Pinpoint the cell where the given text exists, returning its (X, Y) midpoint coordinate. 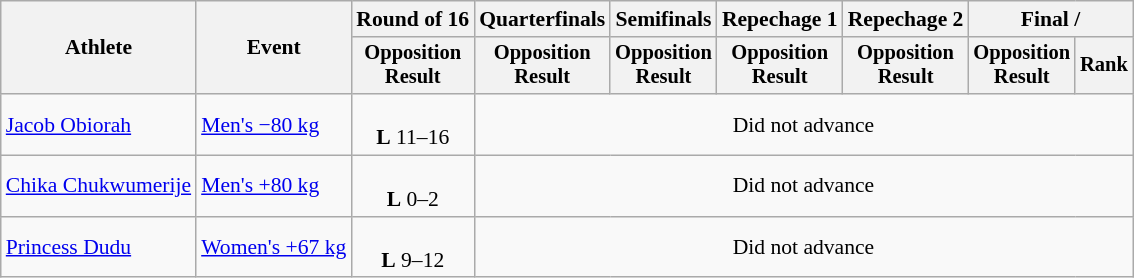
Round of 16 (412, 19)
Repechage 2 (906, 19)
Event (274, 48)
Jacob Obiorah (98, 124)
Men's −80 kg (274, 124)
Chika Chukwumerije (98, 186)
Semifinals (664, 19)
Repechage 1 (780, 19)
Men's +80 kg (274, 186)
L 9–12 (412, 248)
L 11–16 (412, 124)
Quarterfinals (542, 19)
Rank (1104, 66)
Athlete (98, 48)
L 0–2 (412, 186)
Princess Dudu (98, 248)
Women's +67 kg (274, 248)
Final / (1050, 19)
